Identify which cell holds the provided text, then report its [x, y] central coordinate. 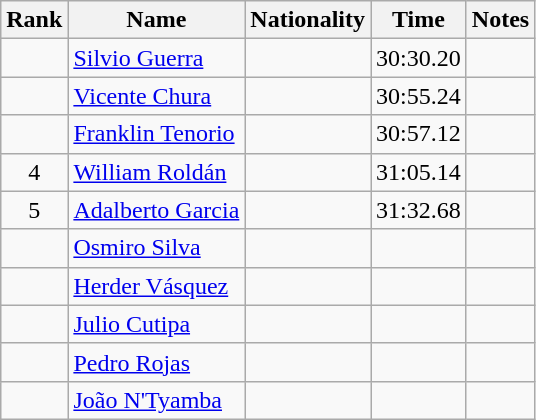
30:30.20 [419, 58]
Osmiro Silva [156, 248]
4 [34, 172]
Pedro Rojas [156, 362]
Time [419, 20]
Notes [500, 20]
Franklin Tenorio [156, 134]
31:05.14 [419, 172]
30:55.24 [419, 96]
William Roldán [156, 172]
Vicente Chura [156, 96]
Name [156, 20]
31:32.68 [419, 210]
Herder Vásquez [156, 286]
Nationality [308, 20]
Julio Cutipa [156, 324]
João N'Tyamba [156, 400]
30:57.12 [419, 134]
Silvio Guerra [156, 58]
Rank [34, 20]
Adalberto Garcia [156, 210]
5 [34, 210]
